Determine the [x, y] coordinate at the center of the cell enclosing the given text.  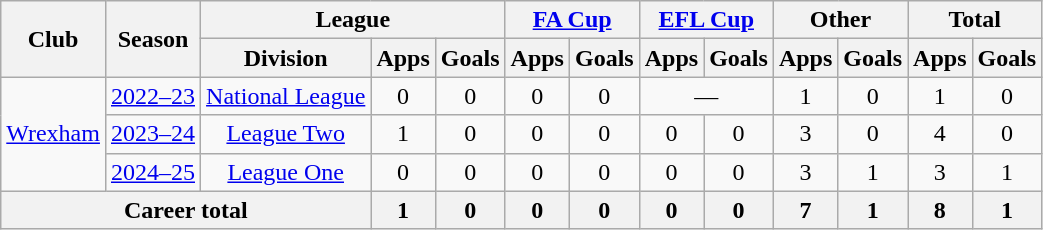
8 [940, 210]
Other [840, 20]
2024–25 [152, 172]
League Two [286, 134]
Career total [186, 210]
Season [152, 39]
7 [805, 210]
Division [286, 58]
EFL Cup [706, 20]
2022–23 [152, 96]
National League [286, 96]
FA Cup [572, 20]
Wrexham [54, 134]
League One [286, 172]
Total [975, 20]
4 [940, 134]
— [706, 96]
Club [54, 39]
2023–24 [152, 134]
League [353, 20]
